From the cell containing the given text, extract its center point as [X, Y] coordinate. 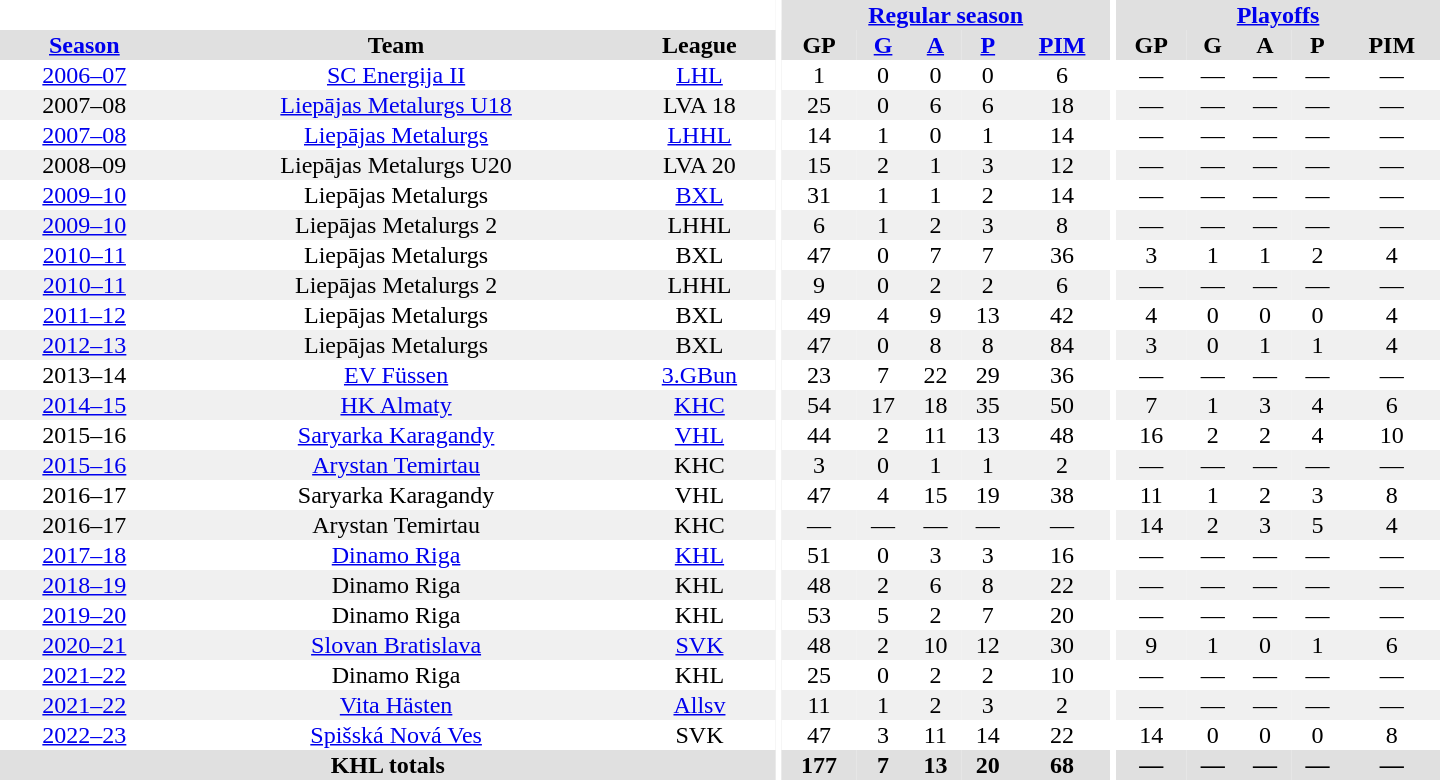
League [699, 45]
17 [883, 405]
51 [819, 555]
50 [1062, 405]
42 [1062, 315]
SC Energija II [396, 75]
Playoffs [1278, 15]
29 [988, 375]
2008–09 [84, 165]
35 [988, 405]
Allsv [699, 705]
2017–18 [84, 555]
EV Füssen [396, 375]
Regular season [946, 15]
84 [1062, 345]
KHL totals [388, 765]
Spišská Nová Ves [396, 735]
LVA 18 [699, 105]
2011–12 [84, 315]
Slovan Bratislava [396, 645]
19 [988, 495]
Liepājas Metalurgs U20 [396, 165]
2013–14 [84, 375]
23 [819, 375]
2018–19 [84, 585]
2022–23 [84, 735]
2006–07 [84, 75]
2019–20 [84, 615]
2014–15 [84, 405]
HK Almaty [396, 405]
53 [819, 615]
2012–13 [84, 345]
31 [819, 195]
44 [819, 435]
LVA 20 [699, 165]
54 [819, 405]
49 [819, 315]
2020–21 [84, 645]
Vita Hästen [396, 705]
68 [1062, 765]
30 [1062, 645]
Season [84, 45]
177 [819, 765]
Team [396, 45]
3.GBun [699, 375]
Liepājas Metalurgs U18 [396, 105]
38 [1062, 495]
LHL [699, 75]
